Output the [X, Y] coordinate of the center of the cell containing the given text.  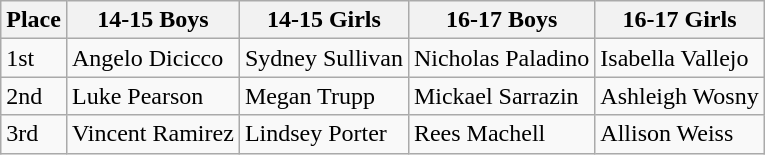
Mickael Sarrazin [501, 96]
3rd [34, 134]
Angelo Dicicco [152, 58]
14-15 Boys [152, 20]
Nicholas Paladino [501, 58]
Allison Weiss [680, 134]
Place [34, 20]
Sydney Sullivan [324, 58]
Lindsey Porter [324, 134]
1st [34, 58]
Ashleigh Wosny [680, 96]
16-17 Boys [501, 20]
16-17 Girls [680, 20]
Megan Trupp [324, 96]
Isabella Vallejo [680, 58]
14-15 Girls [324, 20]
2nd [34, 96]
Vincent Ramirez [152, 134]
Rees Machell [501, 134]
Luke Pearson [152, 96]
